Provide the [x, y] coordinate of the cell's center where the given text is located.  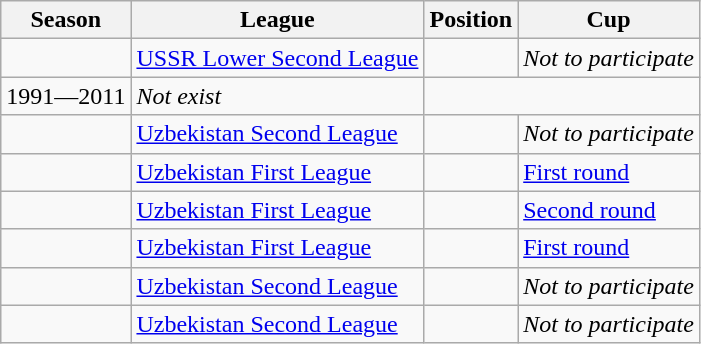
USSR Lower Second League [278, 58]
1991—2011 [66, 96]
Not exist [278, 96]
League [278, 20]
Position [471, 20]
Cup [609, 20]
Season [66, 20]
Second round [609, 210]
